Determine the (x, y) coordinate at the center of the cell enclosing the given text.  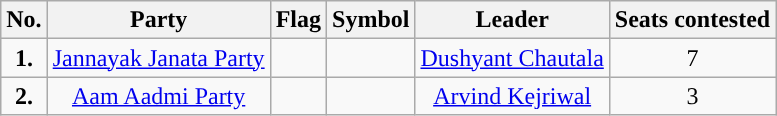
Seats contested (692, 20)
Party (158, 20)
7 (692, 58)
Symbol (371, 20)
1. (24, 58)
Aam Aadmi Party (158, 96)
Leader (512, 20)
No. (24, 20)
Dushyant Chautala (512, 58)
Jannayak Janata Party (158, 58)
2. (24, 96)
Flag (298, 20)
3 (692, 96)
Arvind Kejriwal (512, 96)
